From the cell containing the given text, extract its center point as (x, y) coordinate. 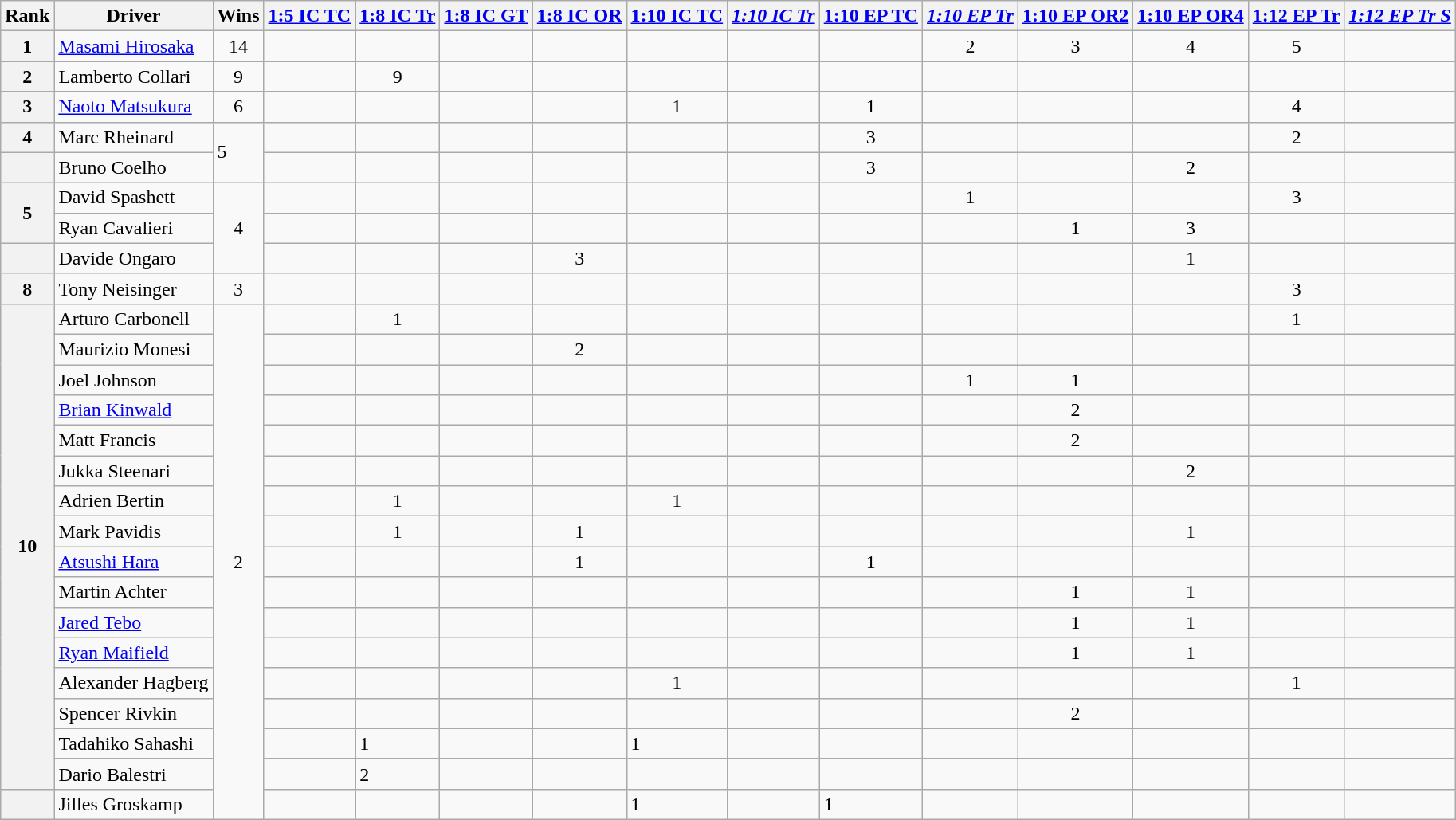
Alexander Hagberg (134, 683)
Bruno Coelho (134, 167)
Ryan Cavalieri (134, 228)
1:8 IC OR (579, 16)
Naoto Matsukura (134, 107)
Driver (134, 16)
Masami Hirosaka (134, 46)
10 (27, 547)
Brian Kinwald (134, 410)
1:10 EP OR4 (1191, 16)
Tony Neisinger (134, 288)
1:12 EP Tr (1296, 16)
1:8 IC Tr (398, 16)
Joel Johnson (134, 380)
Atsushi Hara (134, 562)
Davide Ongaro (134, 258)
Marc Rheinard (134, 137)
Lamberto Collari (134, 77)
Arturo Carbonell (134, 319)
Rank (27, 16)
Jared Tebo (134, 622)
8 (27, 288)
Martin Achter (134, 592)
Spencer Rivkin (134, 713)
1:10 EP TC (870, 16)
Wins (238, 16)
6 (238, 107)
1:10 EP OR2 (1075, 16)
Tadahiko Sahashi (134, 743)
Mark Pavidis (134, 532)
Matt Francis (134, 441)
Ryan Maifield (134, 653)
David Spashett (134, 198)
14 (238, 46)
1:10 IC TC (677, 16)
1:5 IC TC (309, 16)
Dario Balestri (134, 774)
Adrien Bertin (134, 501)
Jilles Groskamp (134, 804)
1:10 EP Tr (970, 16)
1:10 IC Tr (774, 16)
1:12 EP Tr S (1399, 16)
Jukka Steenari (134, 471)
Maurizio Monesi (134, 349)
1:8 IC GT (486, 16)
